Pinpoint the cell where the given text exists, returning its [X, Y] midpoint coordinate. 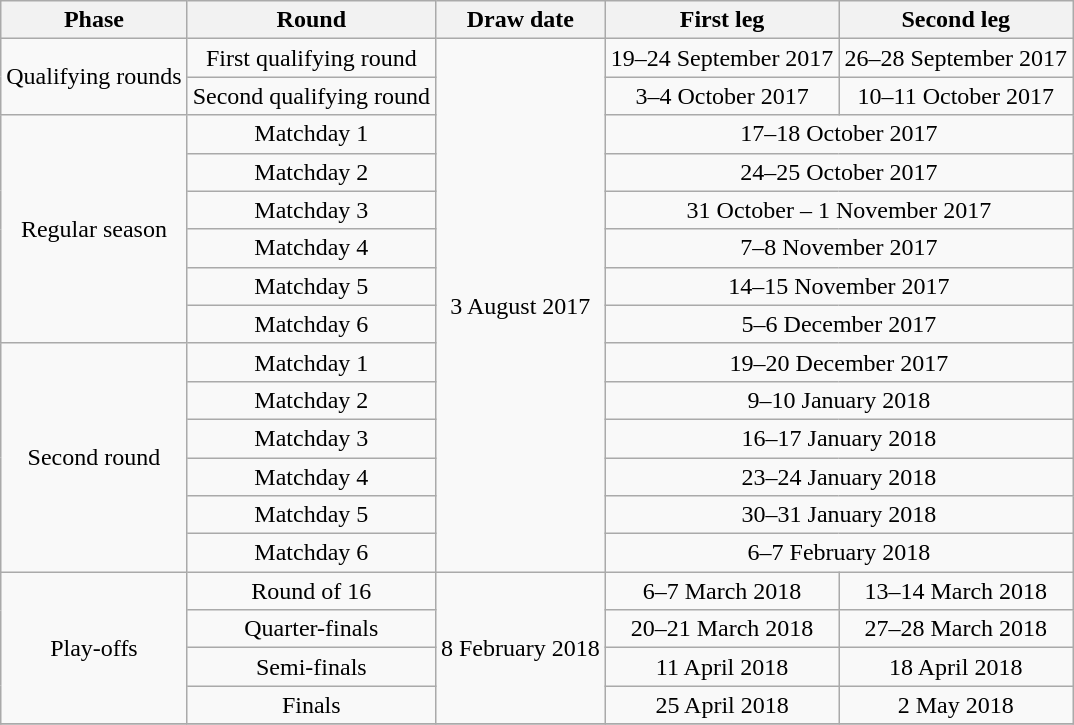
Quarter-finals [311, 629]
13–14 March 2018 [956, 591]
10–11 October 2017 [956, 96]
24–25 October 2017 [838, 172]
20–21 March 2018 [722, 629]
3–4 October 2017 [722, 96]
19–24 September 2017 [722, 58]
Second leg [956, 20]
2 May 2018 [956, 705]
9–10 January 2018 [838, 400]
17–18 October 2017 [838, 134]
6–7 February 2018 [838, 553]
30–31 January 2018 [838, 515]
8 February 2018 [520, 648]
26–28 September 2017 [956, 58]
Finals [311, 705]
6–7 March 2018 [722, 591]
Qualifying rounds [94, 77]
14–15 November 2017 [838, 286]
19–20 December 2017 [838, 362]
Draw date [520, 20]
Second qualifying round [311, 96]
First leg [722, 20]
Second round [94, 457]
11 April 2018 [722, 667]
Round [311, 20]
5–6 December 2017 [838, 324]
25 April 2018 [722, 705]
16–17 January 2018 [838, 438]
Round of 16 [311, 591]
Play-offs [94, 648]
Phase [94, 20]
7–8 November 2017 [838, 248]
18 April 2018 [956, 667]
Regular season [94, 229]
3 August 2017 [520, 306]
23–24 January 2018 [838, 477]
27–28 March 2018 [956, 629]
31 October – 1 November 2017 [838, 210]
First qualifying round [311, 58]
Semi-finals [311, 667]
